Return the [x, y] coordinate for the center point of the cell that contains the specified text.  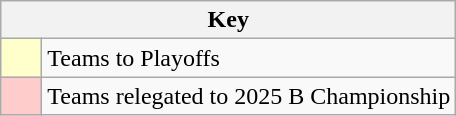
Teams to Playoffs [249, 58]
Teams relegated to 2025 B Championship [249, 96]
Key [228, 20]
